Provide the [x, y] coordinate of the cell's center where the given text is located.  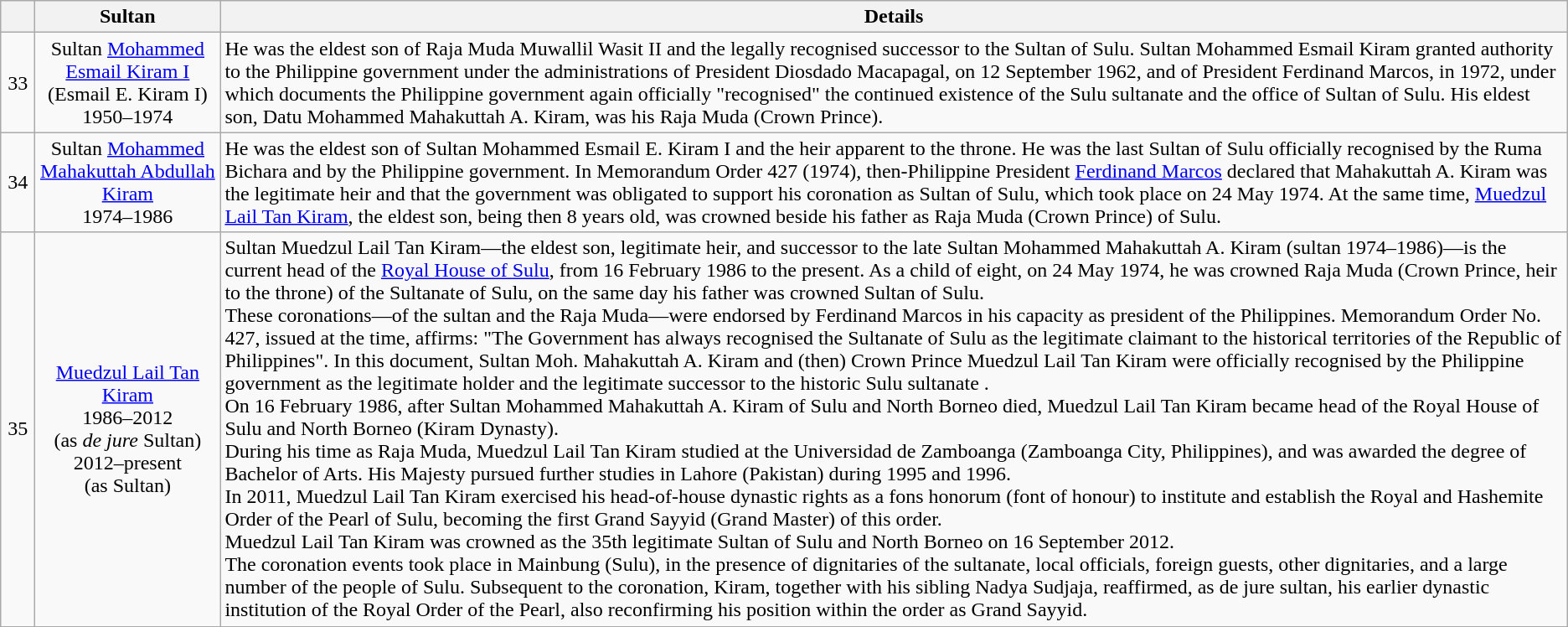
35 [18, 429]
Sultan [127, 17]
33 [18, 82]
Muedzul Lail Tan Kiram1986–2012(as de jure Sultan)2012–present(as Sultan) [127, 429]
34 [18, 183]
Sultan Mohammed Mahakuttah Abdullah Kiram1974–1986 [127, 183]
Details [894, 17]
Sultan Mohammed Esmail Kiram I (Esmail E. Kiram I)1950–1974 [127, 82]
